Scan for the cell matching the given text and deliver its (x, y) coordinate at center. 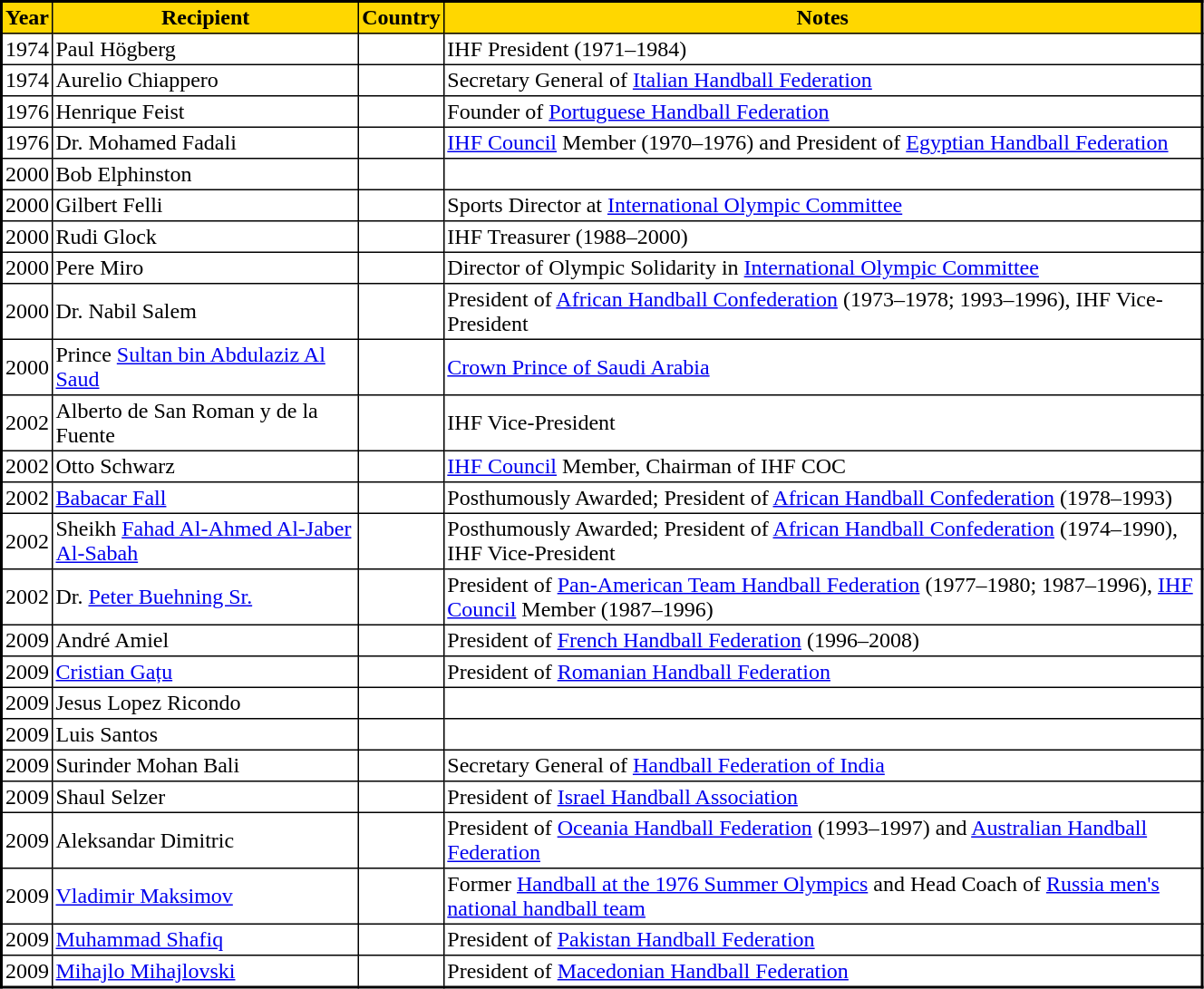
Year (27, 18)
Director of Olympic Solidarity in International Olympic Committee (823, 267)
Luis Santos (206, 734)
Jesus Lopez Ricondo (206, 703)
Shaul Selzer (206, 797)
Aurelio Chiappero (206, 80)
President of Israel Handball Association (823, 797)
Alberto de San Roman y de la Fuente (206, 423)
Sports Director at International Olympic Committee (823, 205)
IHF Council Member (1970–1976) and President of Egyptian Handball Federation (823, 142)
Dr. Peter Buehning Sr. (206, 597)
Muhammad Shafiq (206, 939)
Recipient (206, 18)
President of African Handball Confederation (1973–1978; 1993–1996), IHF Vice-President (823, 312)
Secretary General of Handball Federation of India (823, 765)
Secretary General of Italian Handball Federation (823, 80)
André Amiel (206, 640)
Rudi Glock (206, 237)
Notes (823, 18)
President of Pan-American Team Handball Federation (1977–1980; 1987–1996), IHF Council Member (1987–1996) (823, 597)
President of French Handball Federation (1996–2008) (823, 640)
Prince Sultan bin Abdulaziz Al Saud (206, 367)
Pere Miro (206, 267)
Gilbert Felli (206, 205)
Founder of Portuguese Handball Federation (823, 112)
Paul Högberg (206, 49)
President of Pakistan Handball Federation (823, 939)
IHF Treasurer (1988–2000) (823, 237)
Dr. Nabil Salem (206, 312)
Babacar Fall (206, 498)
Cristian Gațu (206, 672)
Posthumously Awarded; President of African Handball Confederation (1974–1990), IHF Vice-President (823, 541)
Dr. Mohamed Fadali (206, 142)
IHF Vice-President (823, 423)
Surinder Mohan Bali (206, 765)
President of Romanian Handball Federation (823, 672)
President of Macedonian Handball Federation (823, 972)
Sheikh Fahad Al-Ahmed Al-Jaber Al-Sabah (206, 541)
Posthumously Awarded; President of African Handball Confederation (1978–1993) (823, 498)
Crown Prince of Saudi Arabia (823, 367)
Bob Elphinston (206, 174)
Country (401, 18)
Mihajlo Mihajlovski (206, 972)
President of Oceania Handball Federation (1993–1997) and Australian Handball Federation (823, 840)
Otto Schwarz (206, 466)
Aleksandar Dimitric (206, 840)
Vladimir Maksimov (206, 897)
Henrique Feist (206, 112)
IHF President (1971–1984) (823, 49)
IHF Council Member, Chairman of IHF COC (823, 466)
Former Handball at the 1976 Summer Olympics and Head Coach of Russia men's national handball team (823, 897)
